Extract the (x, y) coordinate from the center of the cell holding the provided text.  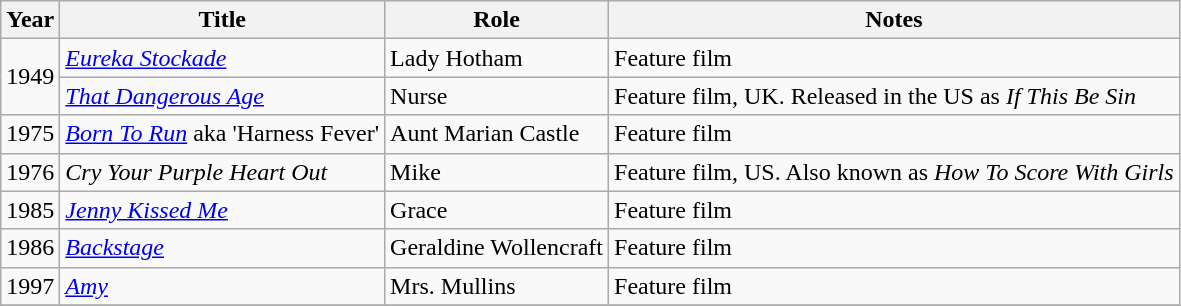
Year (30, 20)
Eureka Stockade (222, 58)
Geraldine Wollencraft (497, 248)
Role (497, 20)
Aunt Marian Castle (497, 134)
1949 (30, 77)
1975 (30, 134)
1985 (30, 210)
Title (222, 20)
Backstage (222, 248)
Nurse (497, 96)
Mrs. Mullins (497, 286)
Grace (497, 210)
1997 (30, 286)
That Dangerous Age (222, 96)
Born To Run aka 'Harness Fever' (222, 134)
Jenny Kissed Me (222, 210)
Lady Hotham (497, 58)
1976 (30, 172)
Cry Your Purple Heart Out (222, 172)
1986 (30, 248)
Feature film, UK. Released in the US as If This Be Sin (894, 96)
Amy (222, 286)
Feature film, US. Also known as How To Score With Girls (894, 172)
Mike (497, 172)
Notes (894, 20)
